Output the (x, y) coordinate of the center of the cell containing the given text.  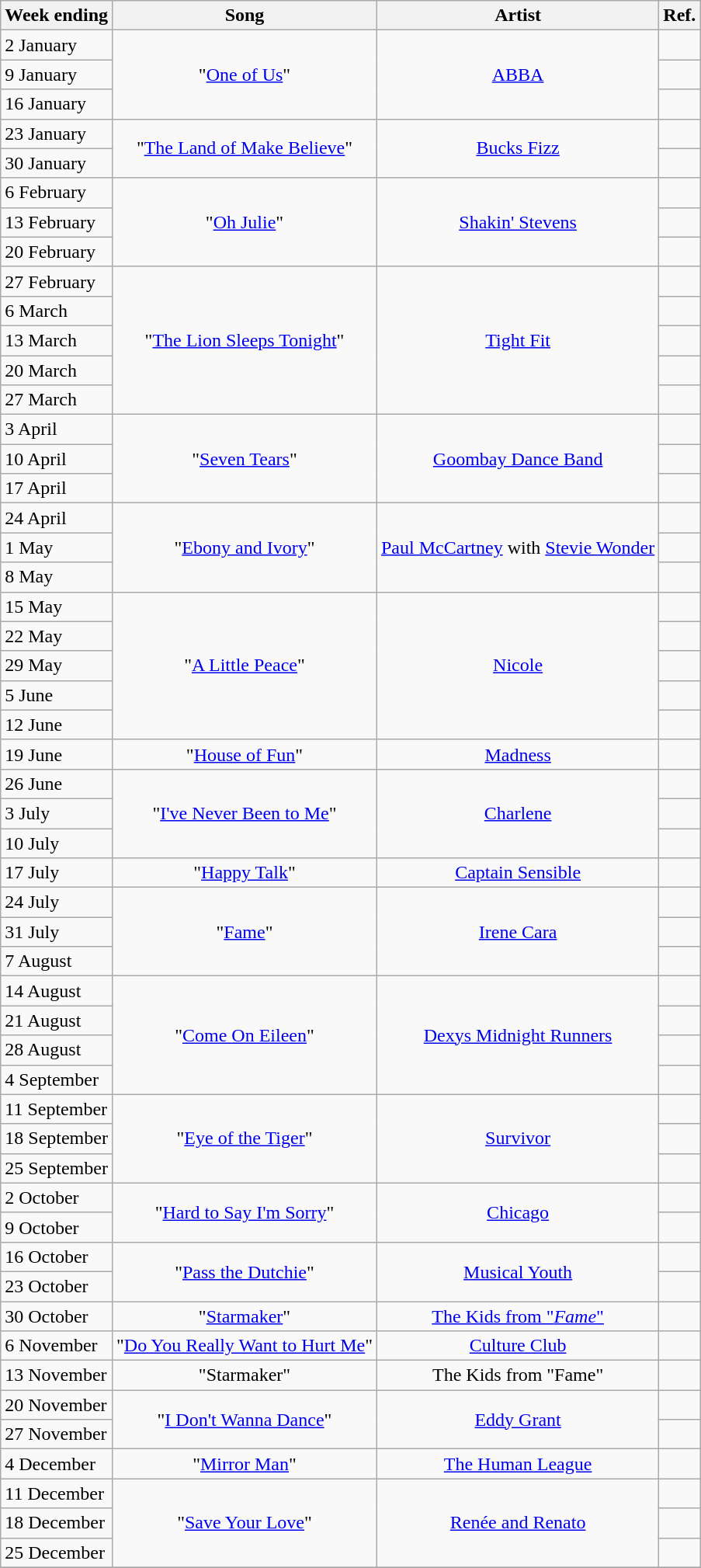
"Do You Really Want to Hurt Me" (245, 1346)
4 September (57, 1080)
16 January (57, 104)
18 September (57, 1139)
Week ending (57, 16)
Chicago (517, 1212)
26 June (57, 784)
19 June (57, 754)
25 December (57, 1552)
"I've Never Been to Me" (245, 813)
8 May (57, 577)
11 September (57, 1109)
2 January (57, 45)
Shakin' Stevens (517, 222)
Irene Cara (517, 932)
7 August (57, 961)
13 November (57, 1375)
13 February (57, 222)
Ref. (680, 16)
30 January (57, 163)
22 May (57, 636)
11 December (57, 1493)
20 March (57, 370)
Goombay Dance Band (517, 459)
5 June (57, 695)
"Come On Eileen" (245, 1035)
Nicole (517, 666)
9 October (57, 1227)
Tight Fit (517, 340)
"Fame" (245, 932)
16 October (57, 1257)
27 November (57, 1434)
Madness (517, 754)
28 August (57, 1050)
Captain Sensible (517, 873)
4 December (57, 1464)
20 November (57, 1405)
The Human League (517, 1464)
18 December (57, 1523)
"A Little Peace" (245, 666)
27 February (57, 281)
"The Lion Sleeps Tonight" (245, 340)
17 July (57, 873)
6 November (57, 1346)
Musical Youth (517, 1271)
"One of Us" (245, 75)
31 July (57, 932)
Paul McCartney with Stevie Wonder (517, 548)
13 March (57, 340)
Renée and Renato (517, 1523)
12 June (57, 725)
Song (245, 16)
"Happy Talk" (245, 873)
6 February (57, 193)
Bucks Fizz (517, 148)
23 January (57, 134)
20 February (57, 252)
Eddy Grant (517, 1420)
"Eye of the Tiger" (245, 1139)
27 March (57, 400)
"Seven Tears" (245, 459)
1 May (57, 548)
23 October (57, 1286)
24 July (57, 902)
"I Don't Wanna Dance" (245, 1420)
"Mirror Man" (245, 1464)
Charlene (517, 813)
10 April (57, 459)
"Ebony and Ivory" (245, 548)
Dexys Midnight Runners (517, 1035)
3 April (57, 429)
Culture Club (517, 1346)
3 July (57, 813)
Artist (517, 16)
24 April (57, 518)
6 March (57, 311)
21 August (57, 1020)
10 July (57, 843)
29 May (57, 666)
17 April (57, 488)
"Pass the Dutchie" (245, 1271)
14 August (57, 991)
ABBA (517, 75)
25 September (57, 1168)
"Hard to Say I'm Sorry" (245, 1212)
"Save Your Love" (245, 1523)
2 October (57, 1198)
15 May (57, 607)
30 October (57, 1316)
"The Land of Make Believe" (245, 148)
"House of Fun" (245, 754)
9 January (57, 75)
Survivor (517, 1139)
"Oh Julie" (245, 222)
